For the text-containing cell, return its midpoint in [X, Y] coordinate format. 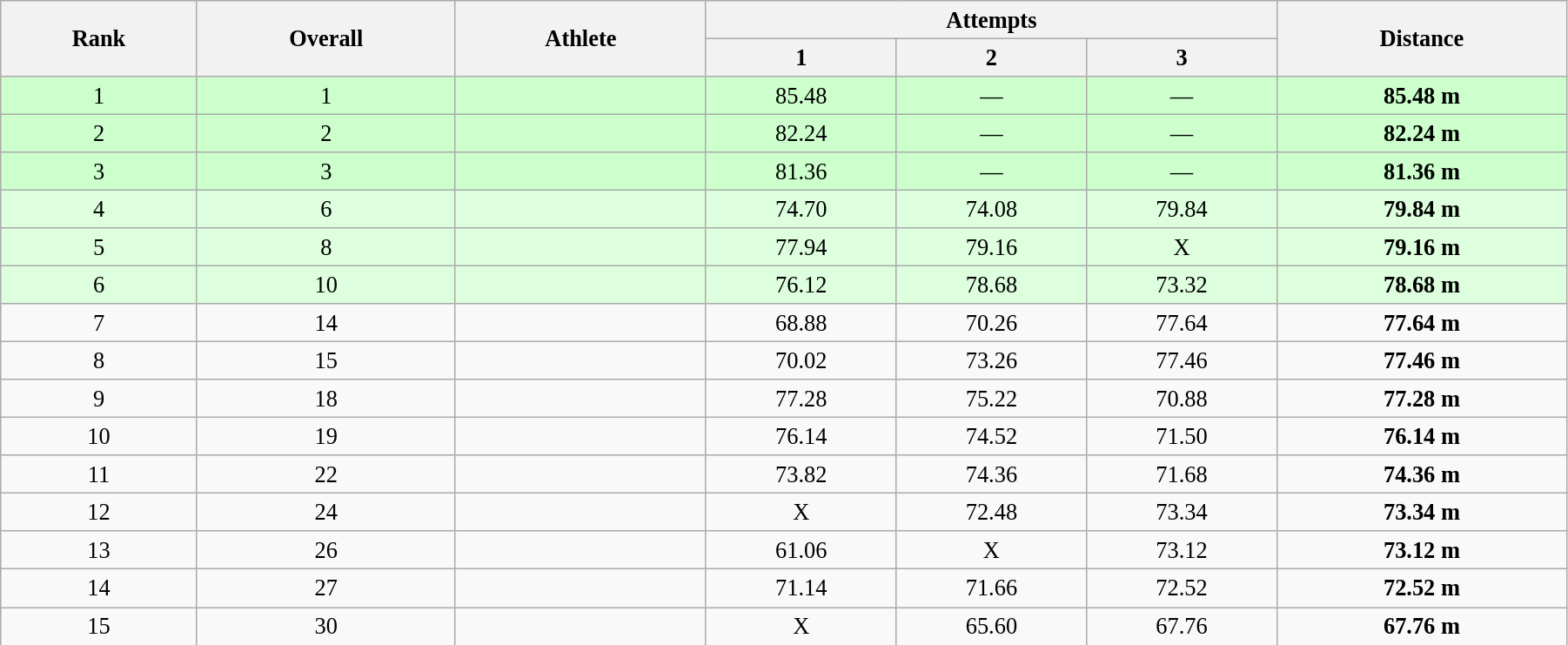
18 [325, 399]
7 [99, 323]
73.34 [1182, 512]
74.36 m [1422, 474]
79.84 [1182, 209]
76.14 m [1422, 436]
74.70 [801, 209]
79.16 [992, 247]
73.34 m [1422, 512]
Athlete [580, 38]
74.52 [992, 436]
4 [99, 209]
5 [99, 247]
77.46 m [1422, 360]
77.46 [1182, 360]
70.02 [801, 360]
19 [325, 436]
85.48 [801, 95]
77.28 [801, 399]
71.68 [1182, 474]
76.14 [801, 436]
67.76 [1182, 626]
9 [99, 399]
85.48 m [1422, 95]
24 [325, 512]
Overall [325, 38]
71.50 [1182, 436]
73.12 [1182, 550]
67.76 m [1422, 626]
74.08 [992, 209]
78.68 m [1422, 285]
82.24 m [1422, 133]
13 [99, 550]
27 [325, 588]
70.26 [992, 323]
72.52 m [1422, 588]
77.64 [1182, 323]
82.24 [801, 133]
81.36 [801, 171]
72.52 [1182, 588]
73.32 [1182, 285]
Distance [1422, 38]
30 [325, 626]
78.68 [992, 285]
71.66 [992, 588]
79.84 m [1422, 209]
Rank [99, 38]
77.28 m [1422, 399]
70.88 [1182, 399]
12 [99, 512]
81.36 m [1422, 171]
11 [99, 474]
74.36 [992, 474]
22 [325, 474]
26 [325, 550]
Attempts [991, 19]
68.88 [801, 323]
73.26 [992, 360]
61.06 [801, 550]
73.82 [801, 474]
77.64 m [1422, 323]
65.60 [992, 626]
73.12 m [1422, 550]
76.12 [801, 285]
72.48 [992, 512]
71.14 [801, 588]
75.22 [992, 399]
79.16 m [1422, 247]
77.94 [801, 247]
